Locate the cell with the specified text and output its (X, Y) center coordinate. 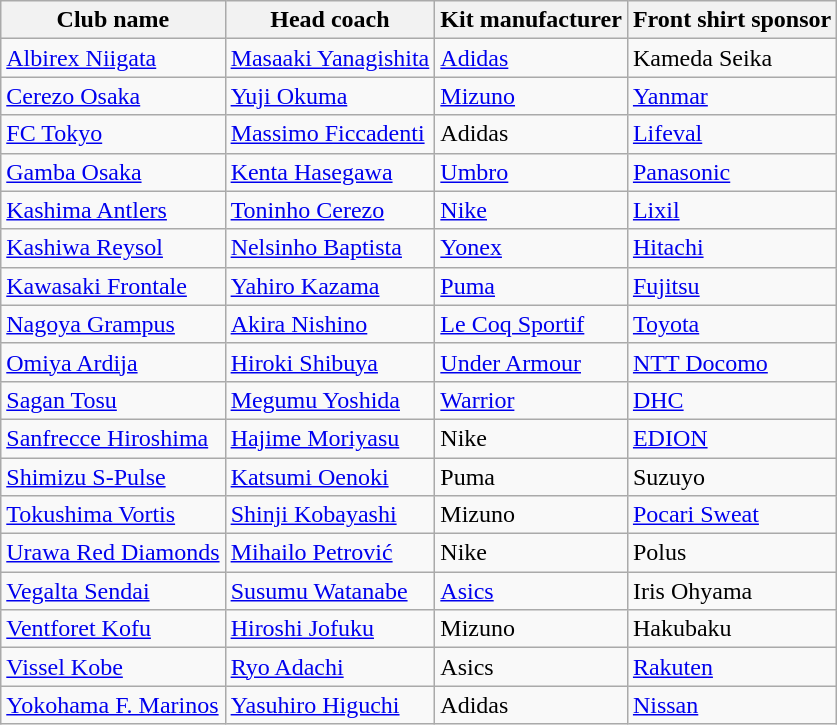
Cerezo Osaka (113, 96)
Masaaki Yanagishita (330, 58)
Sanfrecce Hiroshima (113, 438)
Hiroshi Jofuku (330, 629)
Hiroki Shibuya (330, 362)
Suzuyo (732, 477)
Hakubaku (732, 629)
Urawa Red Diamonds (113, 553)
Kit manufacturer (532, 20)
Hitachi (732, 248)
Under Armour (532, 362)
Kameda Seika (732, 58)
Kenta Hasegawa (330, 172)
Kashiwa Reysol (113, 248)
Le Coq Sportif (532, 324)
Yuji Okuma (330, 96)
Toyota (732, 324)
Yokohama F. Marinos (113, 705)
Omiya Ardija (113, 362)
Toninho Cerezo (330, 210)
Hajime Moriyasu (330, 438)
Kawasaki Frontale (113, 286)
Lixil (732, 210)
Panasonic (732, 172)
Tokushima Vortis (113, 515)
DHC (732, 400)
Kashima Antlers (113, 210)
Yahiro Kazama (330, 286)
Head coach (330, 20)
Megumu Yoshida (330, 400)
Iris Ohyama (732, 591)
Susumu Watanabe (330, 591)
Vegalta Sendai (113, 591)
Yasuhiro Higuchi (330, 705)
Ventforet Kofu (113, 629)
Lifeval (732, 134)
Umbro (532, 172)
Massimo Ficcadenti (330, 134)
Mihailo Petrović (330, 553)
Nagoya Grampus (113, 324)
Nissan (732, 705)
Polus (732, 553)
Front shirt sponsor (732, 20)
Yonex (532, 248)
Warrior (532, 400)
Ryo Adachi (330, 667)
Katsumi Oenoki (330, 477)
Akira Nishino (330, 324)
Sagan Tosu (113, 400)
Shimizu S-Pulse (113, 477)
Club name (113, 20)
Albirex Niigata (113, 58)
Gamba Osaka (113, 172)
NTT Docomo (732, 362)
Yanmar (732, 96)
Pocari Sweat (732, 515)
Nelsinho Baptista (330, 248)
Shinji Kobayashi (330, 515)
FC Tokyo (113, 134)
Vissel Kobe (113, 667)
EDION (732, 438)
Rakuten (732, 667)
Fujitsu (732, 286)
